Return (x, y) of the center of cell containing provided text 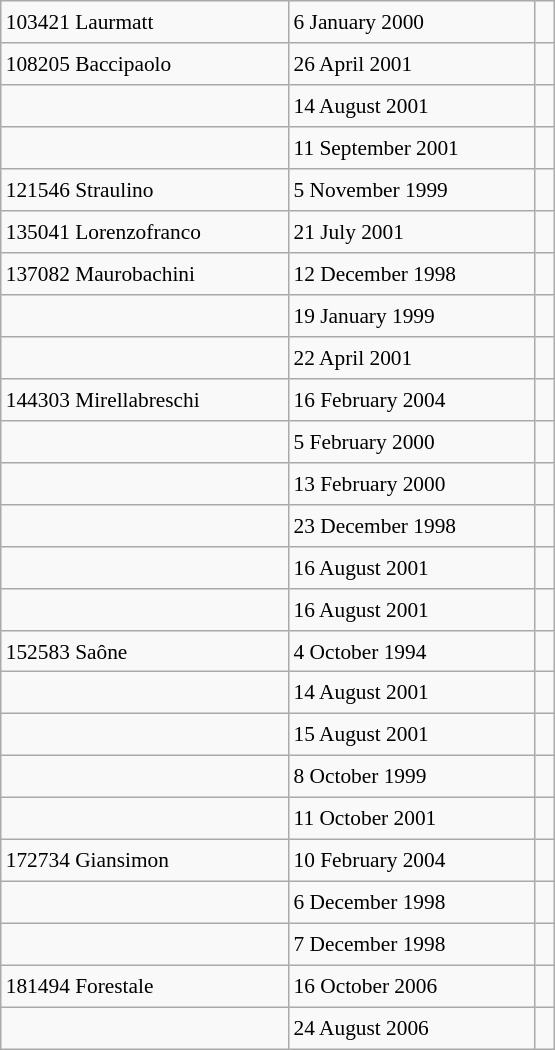
11 October 2001 (412, 819)
16 February 2004 (412, 399)
10 February 2004 (412, 861)
22 April 2001 (412, 358)
181494 Forestale (145, 986)
172734 Giansimon (145, 861)
121546 Straulino (145, 190)
24 August 2006 (412, 1028)
137082 Maurobachini (145, 274)
19 January 1999 (412, 316)
16 October 2006 (412, 986)
21 July 2001 (412, 232)
11 September 2001 (412, 148)
7 December 1998 (412, 945)
26 April 2001 (412, 64)
13 February 2000 (412, 483)
4 October 1994 (412, 651)
103421 Laurmatt (145, 22)
5 February 2000 (412, 441)
5 November 1999 (412, 190)
6 December 1998 (412, 903)
23 December 1998 (412, 525)
152583 Saône (145, 651)
12 December 1998 (412, 274)
135041 Lorenzofranco (145, 232)
144303 Mirellabreschi (145, 399)
108205 Baccipaolo (145, 64)
6 January 2000 (412, 22)
15 August 2001 (412, 735)
8 October 1999 (412, 777)
